Find where the given text appears and provide that cell's center as (x, y) coordinate. 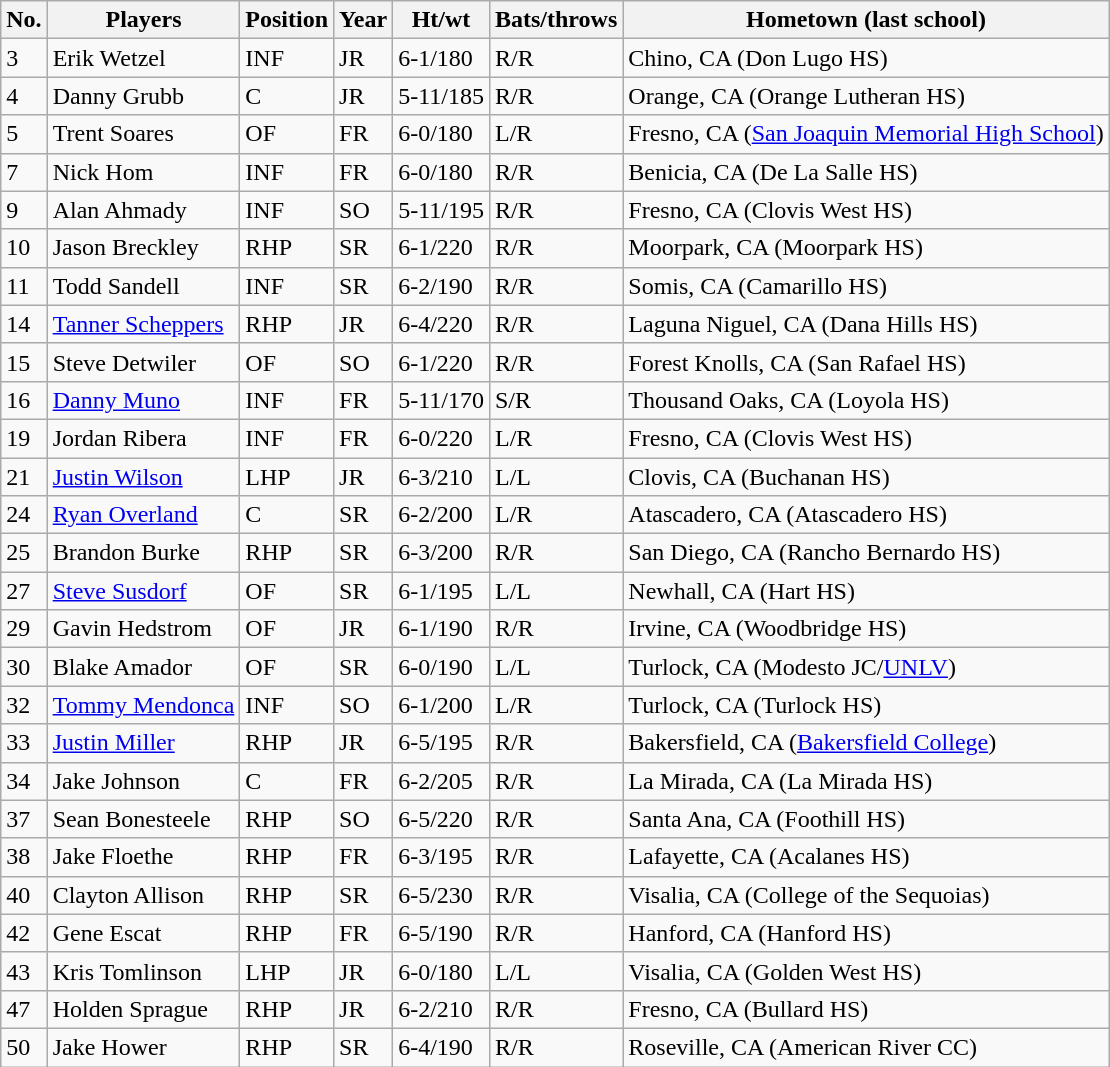
Players (144, 20)
Santa Ana, CA (Foothill HS) (866, 819)
Justin Wilson (144, 477)
Visalia, CA (Golden West HS) (866, 971)
Orange, CA (Orange Lutheran HS) (866, 96)
Clayton Allison (144, 895)
6-2/200 (442, 515)
Chino, CA (Don Lugo HS) (866, 58)
Jake Floethe (144, 857)
6-2/205 (442, 781)
Visalia, CA (College of the Sequoias) (866, 895)
6-1/180 (442, 58)
37 (24, 819)
Lafayette, CA (Acalanes HS) (866, 857)
10 (24, 248)
Hometown (last school) (866, 20)
11 (24, 286)
Irvine, CA (Woodbridge HS) (866, 629)
Steve Detwiler (144, 362)
6-4/220 (442, 324)
27 (24, 591)
6-5/230 (442, 895)
6-3/200 (442, 553)
Jake Hower (144, 1047)
6-5/220 (442, 819)
Tanner Scheppers (144, 324)
Forest Knolls, CA (San Rafael HS) (866, 362)
47 (24, 1009)
5 (24, 134)
Jake Johnson (144, 781)
43 (24, 971)
Laguna Niguel, CA (Dana Hills HS) (866, 324)
Bakersfield, CA (Bakersfield College) (866, 743)
7 (24, 172)
Blake Amador (144, 667)
Thousand Oaks, CA (Loyola HS) (866, 400)
Turlock, CA (Modesto JC/UNLV) (866, 667)
16 (24, 400)
Bats/throws (556, 20)
50 (24, 1047)
34 (24, 781)
Jason Breckley (144, 248)
25 (24, 553)
14 (24, 324)
Moorpark, CA (Moorpark HS) (866, 248)
Newhall, CA (Hart HS) (866, 591)
Brandon Burke (144, 553)
6-3/195 (442, 857)
6-3/210 (442, 477)
Gavin Hedstrom (144, 629)
Benicia, CA (De La Salle HS) (866, 172)
Sean Bonesteele (144, 819)
Ht/wt (442, 20)
38 (24, 857)
15 (24, 362)
29 (24, 629)
Erik Wetzel (144, 58)
40 (24, 895)
No. (24, 20)
San Diego, CA (Rancho Bernardo HS) (866, 553)
Jordan Ribera (144, 438)
S/R (556, 400)
6-5/195 (442, 743)
6-0/220 (442, 438)
Justin Miller (144, 743)
6-2/210 (442, 1009)
6-1/195 (442, 591)
6-5/190 (442, 933)
Clovis, CA (Buchanan HS) (866, 477)
Somis, CA (Camarillo HS) (866, 286)
Kris Tomlinson (144, 971)
30 (24, 667)
Tommy Mendonca (144, 705)
Trent Soares (144, 134)
Danny Muno (144, 400)
Ryan Overland (144, 515)
33 (24, 743)
24 (24, 515)
6-1/200 (442, 705)
Gene Escat (144, 933)
Steve Susdorf (144, 591)
Fresno, CA (San Joaquin Memorial High School) (866, 134)
19 (24, 438)
Turlock, CA (Turlock HS) (866, 705)
5-11/195 (442, 210)
Year (364, 20)
6-0/190 (442, 667)
5-11/185 (442, 96)
5-11/170 (442, 400)
4 (24, 96)
21 (24, 477)
9 (24, 210)
Danny Grubb (144, 96)
Hanford, CA (Hanford HS) (866, 933)
Position (287, 20)
Atascadero, CA (Atascadero HS) (866, 515)
6-2/190 (442, 286)
32 (24, 705)
3 (24, 58)
Fresno, CA (Bullard HS) (866, 1009)
Roseville, CA (American River CC) (866, 1047)
Alan Ahmady (144, 210)
Holden Sprague (144, 1009)
42 (24, 933)
6-4/190 (442, 1047)
6-1/190 (442, 629)
La Mirada, CA (La Mirada HS) (866, 781)
Todd Sandell (144, 286)
Nick Hom (144, 172)
